Extract the (X, Y) coordinate from the center of the cell holding the provided text.  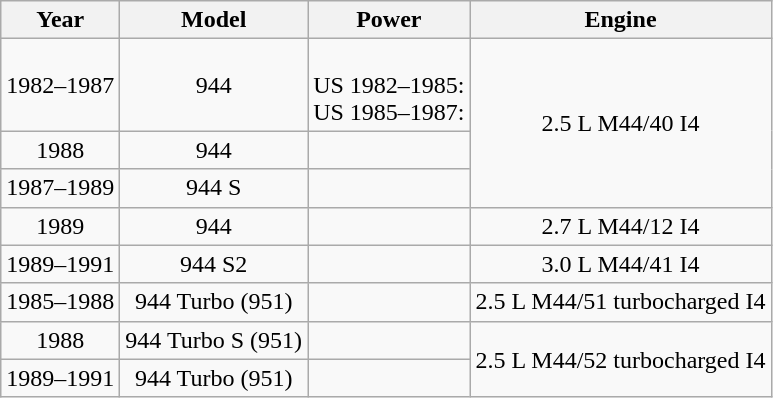
3.0 L M44/41 I4 (620, 264)
2.5 L M44/40 I4 (620, 123)
2.5 L M44/52 turbocharged I4 (620, 359)
944 Turbo S (951) (214, 340)
944 S2 (214, 264)
1989 (60, 226)
2.7 L M44/12 I4 (620, 226)
1987–1989 (60, 188)
944 S (214, 188)
Model (214, 20)
Power (389, 20)
US 1982–1985: US 1985–1987: (389, 85)
Year (60, 20)
2.5 L M44/51 turbocharged I4 (620, 302)
1985–1988 (60, 302)
Engine (620, 20)
1982–1987 (60, 85)
